For the text-containing cell, return its midpoint in [x, y] coordinate format. 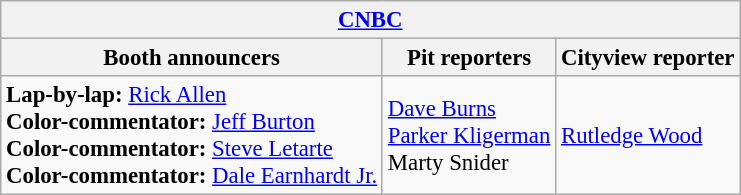
Lap-by-lap: Rick AllenColor-commentator: Jeff BurtonColor-commentator: Steve LetarteColor-commentator: Dale Earnhardt Jr. [192, 136]
CNBC [370, 20]
Cityview reporter [648, 58]
Dave BurnsParker KligermanMarty Snider [468, 136]
Rutledge Wood [648, 136]
Booth announcers [192, 58]
Pit reporters [468, 58]
